Return [x, y] of the center of cell containing provided text 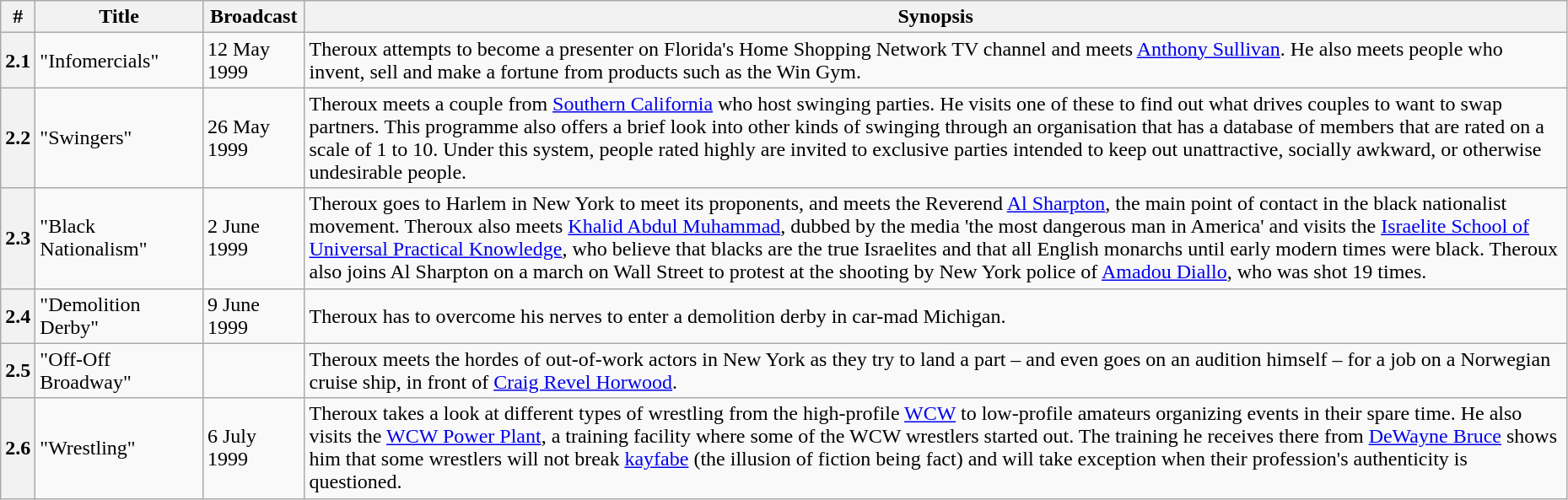
Theroux has to overcome his nerves to enter a demolition derby in car-mad Michigan. [935, 315]
Title [120, 17]
2 June 1999 [253, 238]
2.3 [19, 238]
2.2 [19, 138]
Synopsis [935, 17]
"Swingers" [120, 138]
"Infomercials" [120, 61]
# [19, 17]
9 June 1999 [253, 315]
12 May 1999 [253, 61]
2.4 [19, 315]
"Black Nationalism" [120, 238]
2.1 [19, 61]
26 May 1999 [253, 138]
2.6 [19, 449]
6 July 1999 [253, 449]
"Demolition Derby" [120, 315]
"Off-Off Broadway" [120, 371]
"Wrestling" [120, 449]
2.5 [19, 371]
Broadcast [253, 17]
